Extract the [X, Y] coordinate from the center of the cell holding the provided text.  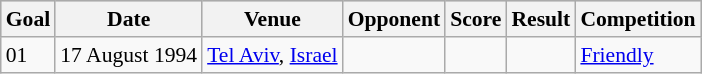
Opponent [394, 19]
Result [540, 19]
Score [476, 19]
Tel Aviv, Israel [272, 55]
Date [128, 19]
Competition [638, 19]
01 [28, 55]
17 August 1994 [128, 55]
Venue [272, 19]
Friendly [638, 55]
Goal [28, 19]
